Locate the cell with the specified text and output its [X, Y] center coordinate. 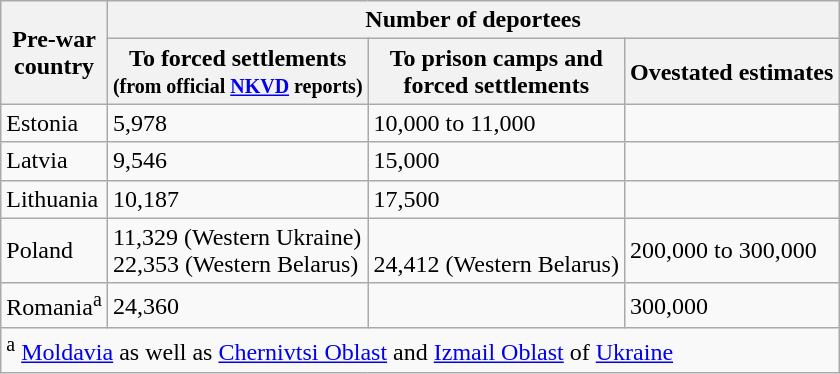
11,329 (Western Ukraine) 22,353 (Western Belarus) [238, 250]
24,360 [238, 306]
Latvia [54, 161]
Poland [54, 250]
Number of deportees [472, 20]
10,187 [238, 199]
Lithuania [54, 199]
5,978 [238, 123]
17,500 [496, 199]
Romaniaa [54, 306]
a Moldavia as well as Chernivtsi Oblast and Izmail Oblast of Ukraine [420, 350]
To forced settlements(from official NKVD reports) [238, 72]
Pre-war country [54, 52]
Estonia [54, 123]
200,000 to 300,000 [731, 250]
24,412 (Western Belarus) [496, 250]
9,546 [238, 161]
To prison camps and forced settlements [496, 72]
10,000 to 11,000 [496, 123]
Ovestated estimates [731, 72]
300,000 [731, 306]
15,000 [496, 161]
